Capture the cell that displays the provided text and extract its (x, y) central coordinate. 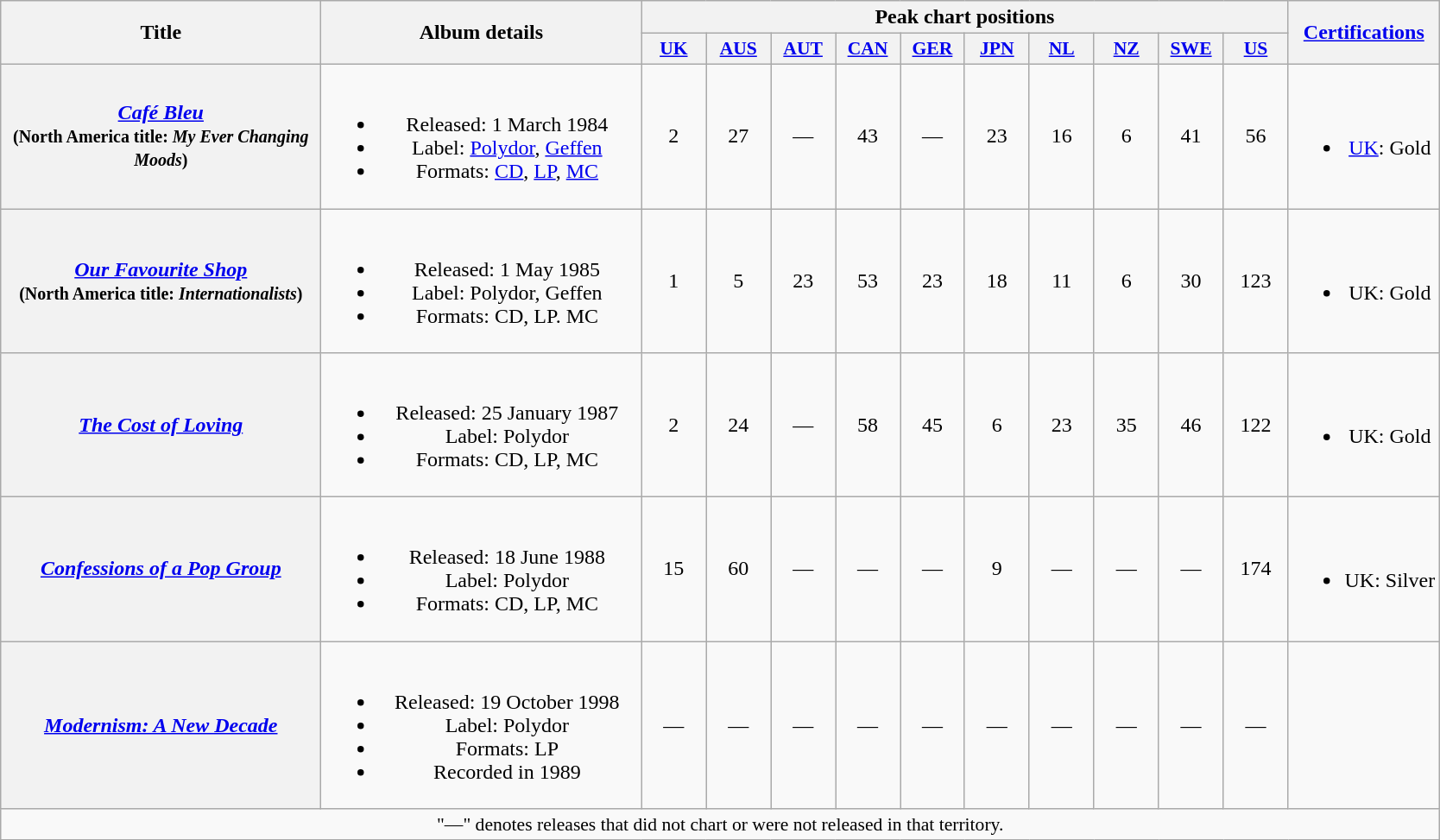
JPN (996, 49)
Café Bleu(North America title: My Ever Changing Moods) (161, 136)
Our Favourite Shop(North America title: Internationalists) (161, 281)
123 (1255, 281)
Released: 18 June 1988Label: PolydorFormats: CD, LP, MC (482, 570)
Released: 19 October 1998Label: PolydorFormats: LPRecorded in 1989 (482, 725)
Peak chart positions (965, 17)
9 (996, 570)
18 (996, 281)
NZ (1126, 49)
53 (868, 281)
16 (1062, 136)
46 (1191, 425)
UK: Silver (1364, 570)
174 (1255, 570)
1 (673, 281)
AUS (739, 49)
The Cost of Loving (161, 425)
60 (739, 570)
11 (1062, 281)
56 (1255, 136)
Album details (482, 33)
58 (868, 425)
Released: 1 May 1985Label: Polydor, GeffenFormats: CD, LP. MC (482, 281)
122 (1255, 425)
24 (739, 425)
Title (161, 33)
UK (673, 49)
AUT (803, 49)
GER (932, 49)
Modernism: A New Decade (161, 725)
Certifications (1364, 33)
US (1255, 49)
41 (1191, 136)
Released: 1 March 1984Label: Polydor, GeffenFormats: CD, LP, MC (482, 136)
Confessions of a Pop Group (161, 570)
43 (868, 136)
15 (673, 570)
45 (932, 425)
NL (1062, 49)
Released: 25 January 1987Label: PolydorFormats: CD, LP, MC (482, 425)
27 (739, 136)
35 (1126, 425)
5 (739, 281)
30 (1191, 281)
CAN (868, 49)
"—" denotes releases that did not chart or were not released in that territory. (720, 824)
SWE (1191, 49)
